Search for the cell housing the specified text and yield its (x, y) center coordinate. 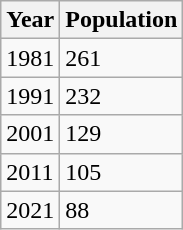
2021 (30, 210)
2011 (30, 172)
261 (122, 58)
Year (30, 20)
2001 (30, 134)
88 (122, 210)
105 (122, 172)
Population (122, 20)
232 (122, 96)
1981 (30, 58)
129 (122, 134)
1991 (30, 96)
